Detect which cell encompasses the target text, then output its [X, Y] center coordinate. 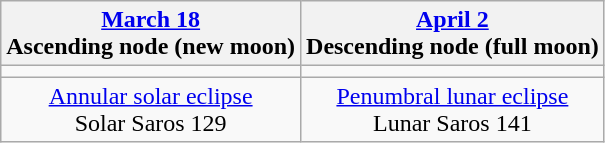
March 18Ascending node (new moon) [151, 34]
Penumbral lunar eclipseLunar Saros 141 [453, 110]
Annular solar eclipseSolar Saros 129 [151, 110]
April 2Descending node (full moon) [453, 34]
